For the text-containing cell, return its midpoint in (x, y) coordinate format. 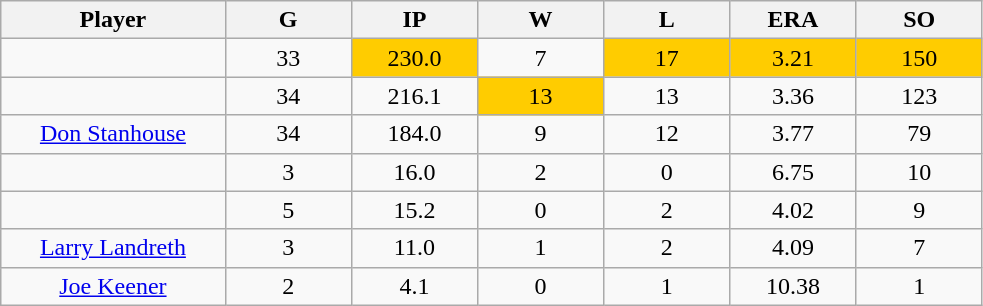
SO (919, 20)
230.0 (414, 58)
4.1 (414, 286)
Larry Landreth (113, 248)
3.77 (793, 134)
216.1 (414, 96)
5 (288, 210)
184.0 (414, 134)
16.0 (414, 172)
33 (288, 58)
W (540, 20)
79 (919, 134)
L (667, 20)
15.2 (414, 210)
150 (919, 58)
Joe Keener (113, 286)
10.38 (793, 286)
4.02 (793, 210)
ERA (793, 20)
IP (414, 20)
3.21 (793, 58)
Player (113, 20)
11.0 (414, 248)
G (288, 20)
Don Stanhouse (113, 134)
10 (919, 172)
4.09 (793, 248)
3.36 (793, 96)
6.75 (793, 172)
17 (667, 58)
12 (667, 134)
123 (919, 96)
